From the cell containing the given text, extract its center point as (X, Y) coordinate. 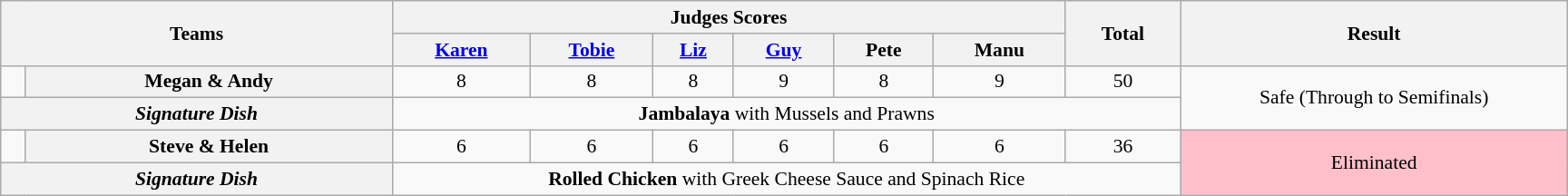
Liz (693, 49)
Jambalaya with Mussels and Prawns (786, 114)
Rolled Chicken with Greek Cheese Sauce and Spinach Rice (786, 179)
36 (1123, 146)
Safe (Through to Semifinals) (1374, 98)
Judges Scores (728, 17)
Manu (1000, 49)
Total (1123, 33)
Teams (197, 33)
Guy (783, 49)
Eliminated (1374, 162)
50 (1123, 82)
Steve & Helen (209, 146)
Tobie (592, 49)
Pete (884, 49)
Result (1374, 33)
Karen (461, 49)
Megan & Andy (209, 82)
